Locate the cell with the specified text and output its [X, Y] center coordinate. 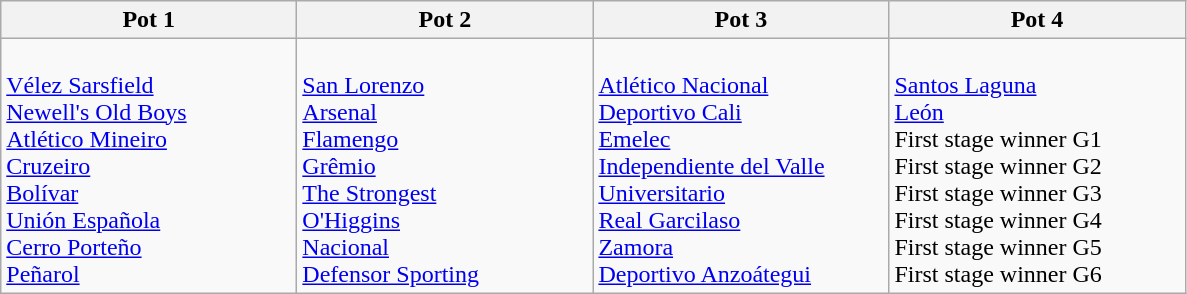
Atlético Nacional Deportivo Cali Emelec Independiente del Valle Universitario Real Garcilaso Zamora Deportivo Anzoátegui [741, 166]
Pot 4 [1037, 20]
Vélez Sarsfield Newell's Old Boys Atlético Mineiro Cruzeiro Bolívar Unión Española Cerro Porteño Peñarol [149, 166]
Pot 2 [445, 20]
San Lorenzo Arsenal Flamengo Grêmio The Strongest O'Higgins Nacional Defensor Sporting [445, 166]
Pot 3 [741, 20]
Pot 1 [149, 20]
